Extract the [x, y] coordinate from the center of the cell holding the provided text.  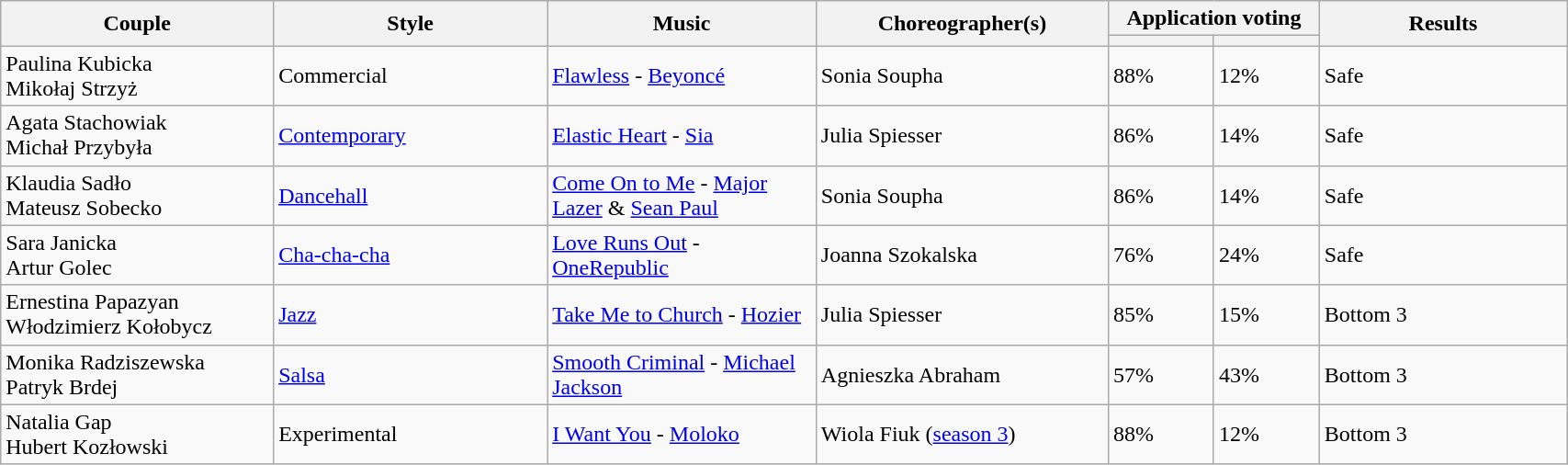
Commercial [411, 75]
Flawless - Beyoncé [682, 75]
Couple [138, 24]
Dancehall [411, 195]
Application voting [1214, 18]
Contemporary [411, 136]
Agnieszka Abraham [962, 375]
Music [682, 24]
24% [1266, 255]
43% [1266, 375]
Joanna Szokalska [962, 255]
Wiola Fiuk (season 3) [962, 434]
Ernestina PapazyanWłodzimierz Kołobycz [138, 314]
Natalia GapHubert Kozłowski [138, 434]
15% [1266, 314]
Jazz [411, 314]
Take Me to Church - Hozier [682, 314]
Agata StachowiakMichał Przybyła [138, 136]
Results [1442, 24]
Sara JanickaArtur Golec [138, 255]
Style [411, 24]
Elastic Heart - Sia [682, 136]
Klaudia SadłoMateusz Sobecko [138, 195]
Come On to Me - Major Lazer & Sean Paul [682, 195]
Paulina KubickaMikołaj Strzyż [138, 75]
Cha-cha-cha [411, 255]
85% [1161, 314]
Smooth Criminal - Michael Jackson [682, 375]
I Want You - Moloko [682, 434]
Monika RadziszewskaPatryk Brdej [138, 375]
57% [1161, 375]
Experimental [411, 434]
Love Runs Out - OneRepublic [682, 255]
Salsa [411, 375]
Choreographer(s) [962, 24]
76% [1161, 255]
